Return [X, Y] of the center of cell containing provided text 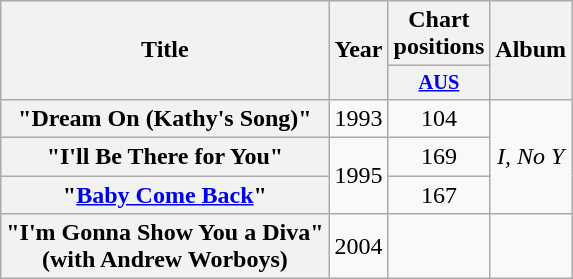
Chart positions [439, 34]
"I'll Be There for You" [165, 157]
1995 [358, 176]
Title [165, 50]
"I'm Gonna Show You a Diva"(with Andrew Worboys) [165, 246]
2004 [358, 246]
167 [439, 195]
104 [439, 118]
"Baby Come Back" [165, 195]
I, No Y [531, 156]
1993 [358, 118]
AUS [439, 83]
Album [531, 50]
169 [439, 157]
"Dream On (Kathy's Song)" [165, 118]
Year [358, 50]
